From the cell containing the given text, extract its center point as [X, Y] coordinate. 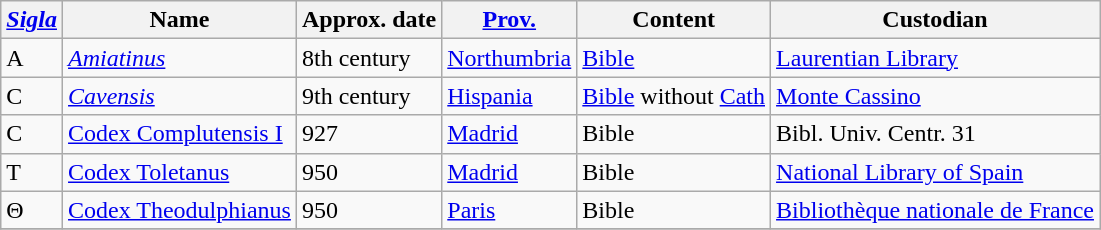
8th century [368, 58]
Content [674, 20]
Amiatinus [180, 58]
Cavensis [180, 96]
Sigla [32, 20]
Name [180, 20]
T [32, 172]
Paris [510, 210]
Codex Complutensis I [180, 134]
Codex Theodulphianus [180, 210]
Bible without Cath [674, 96]
Θ [32, 210]
927 [368, 134]
9th century [368, 96]
Laurentian Library [936, 58]
Approx. date [368, 20]
National Library of Spain [936, 172]
Bibl. Univ. Centr. 31 [936, 134]
Custodian [936, 20]
Codex Toletanus [180, 172]
Hispania [510, 96]
A [32, 58]
Monte Cassino [936, 96]
Bibliothèque nationale de France [936, 210]
Northumbria [510, 58]
Prov. [510, 20]
